Detect which cell encompasses the target text, then output its (X, Y) center coordinate. 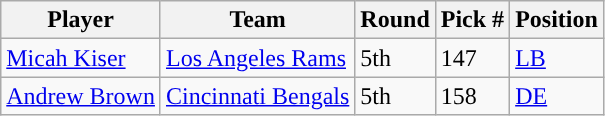
LB (557, 58)
Micah Kiser (81, 58)
Pick # (472, 20)
158 (472, 96)
Round (395, 20)
147 (472, 58)
Los Angeles Rams (257, 58)
Cincinnati Bengals (257, 96)
Player (81, 20)
Team (257, 20)
Andrew Brown (81, 96)
Position (557, 20)
DE (557, 96)
